Output the (X, Y) coordinate of the center of the cell containing the given text.  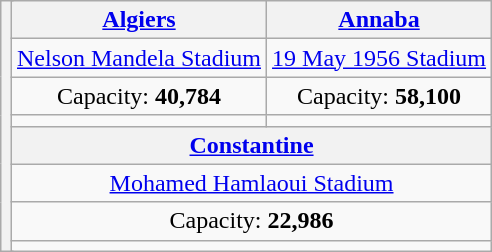
Capacity: 40,784 (138, 96)
Capacity: 58,100 (380, 96)
Capacity: 22,986 (251, 221)
Mohamed Hamlaoui Stadium (251, 183)
Annaba (380, 20)
Nelson Mandela Stadium (138, 58)
19 May 1956 Stadium (380, 58)
Algiers (138, 20)
Constantine (251, 145)
